Identify which cell holds the provided text, then report its (X, Y) central coordinate. 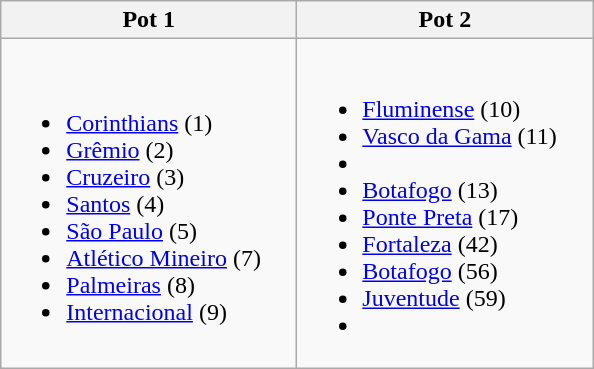
Pot 1 (149, 20)
Corinthians (1) Grêmio (2) Cruzeiro (3) Santos (4) São Paulo (5) Atlético Mineiro (7) Palmeiras (8) Internacional (9) (149, 204)
Pot 2 (445, 20)
Fluminense (10) Vasco da Gama (11) Botafogo (13) Ponte Preta (17) Fortaleza (42) Botafogo (56) Juventude (59) (445, 204)
